Return the (x, y) coordinate for the center point of the cell that contains the specified text.  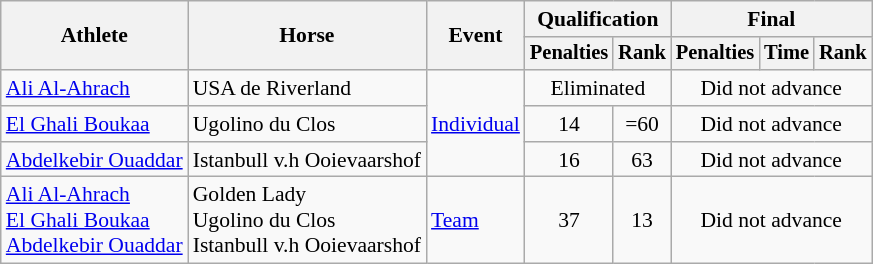
Golden LadyUgolino du ClosIstanbull v.h Ooievaarshof (307, 220)
Individual (476, 124)
=60 (642, 124)
Eliminated (598, 88)
Time (786, 54)
Event (476, 36)
Ali Al-Ahrach (94, 88)
Horse (307, 36)
El Ghali Boukaa (94, 124)
Ugolino du Clos (307, 124)
Athlete (94, 36)
Istanbull v.h Ooievaarshof (307, 160)
Qualification (598, 19)
37 (569, 220)
Final (772, 19)
Ali Al-AhrachEl Ghali BoukaaAbdelkebir Ouaddar (94, 220)
13 (642, 220)
14 (569, 124)
Team (476, 220)
Abdelkebir Ouaddar (94, 160)
16 (569, 160)
63 (642, 160)
USA de Riverland (307, 88)
